Extract the [X, Y] coordinate from the center of the cell holding the provided text.  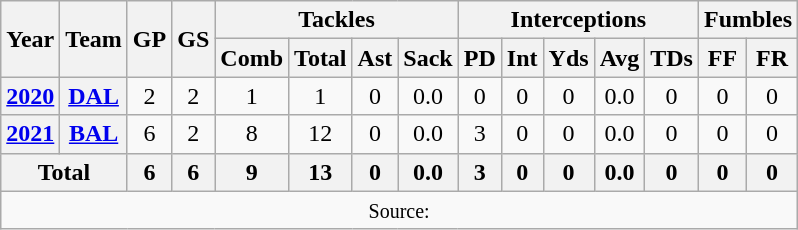
PD [480, 58]
GP [149, 39]
9 [252, 172]
TDs [672, 58]
Tackles [336, 20]
13 [321, 172]
Year [30, 39]
GS [194, 39]
Source: [400, 210]
8 [252, 134]
2021 [30, 134]
FR [772, 58]
Avg [620, 58]
BAL [94, 134]
Int [522, 58]
Team [94, 39]
Comb [252, 58]
Fumbles [748, 20]
2020 [30, 96]
DAL [94, 96]
Interceptions [578, 20]
12 [321, 134]
Yds [568, 58]
FF [722, 58]
Sack [428, 58]
Ast [375, 58]
